Detect which cell encompasses the target text, then output its (x, y) center coordinate. 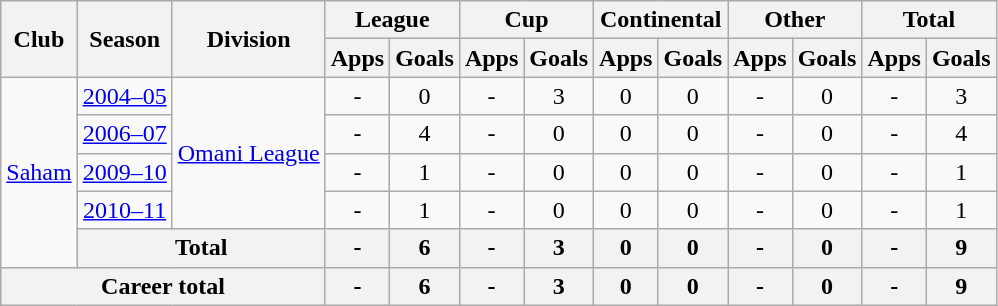
Continental (661, 20)
Club (39, 39)
2004–05 (124, 96)
Division (248, 39)
Saham (39, 172)
Career total (163, 286)
Season (124, 39)
Cup (526, 20)
Omani League (248, 153)
2009–10 (124, 172)
League (392, 20)
2006–07 (124, 134)
Other (795, 20)
2010–11 (124, 210)
